Provide the (X, Y) coordinate of the cell's center where the given text is located.  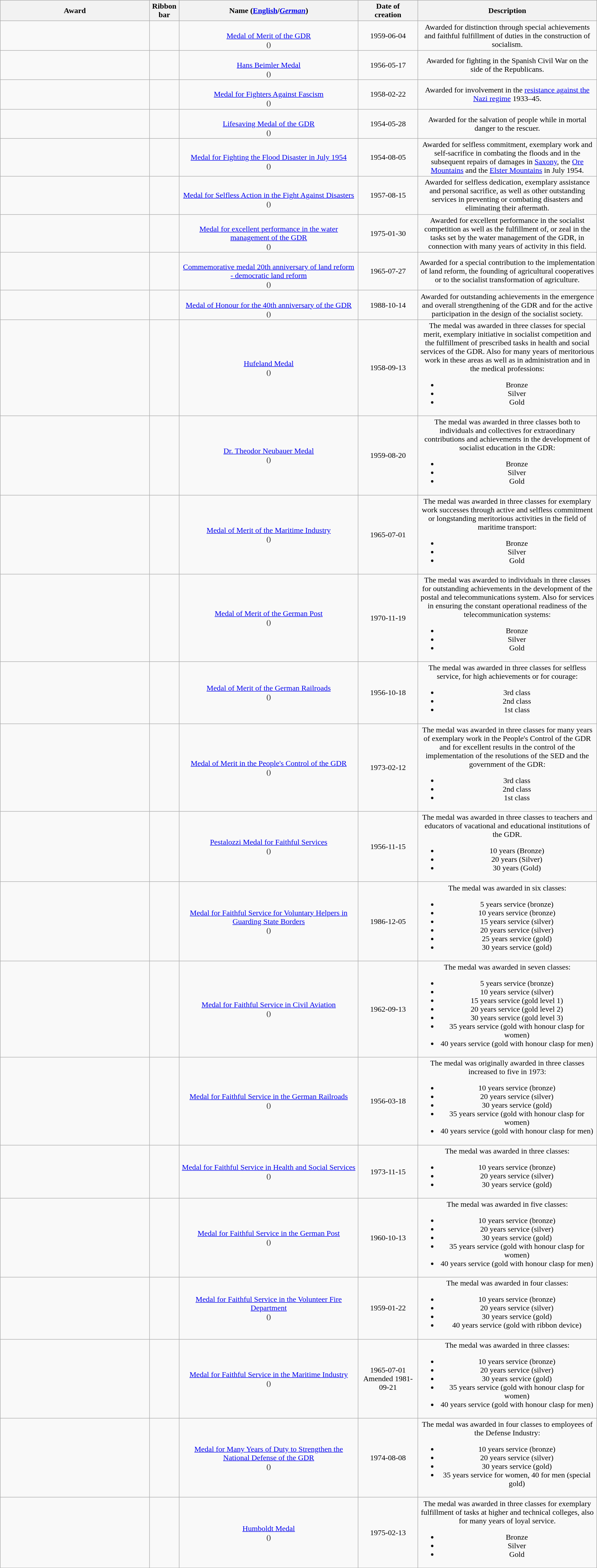
Medal for Fighters Against Fascism() (269, 94)
Medal for excellent performance in the water management of the GDR() (269, 233)
Name (English/German) (269, 11)
Medal for Faithful Service in Civil Aviation() (269, 1009)
Ribbonbar (164, 11)
1986-12-05 (388, 921)
Commemorative medal 20th anniversary of land reform - democratic land reform() (269, 271)
Medal for Selfless Action in the Fight Against Disasters() (269, 195)
Awarded for the salvation of people while in mortal danger to the rescuer. (507, 124)
1959-08-20 (388, 455)
Awarded for distinction through special achievements and faithful fulfillment of duties in the construction of socialism. (507, 36)
Award (75, 11)
1965-07-01Amended 1981-09-21 (388, 1379)
Medal for Faithful Service in the German Post() (269, 1238)
Medal of Honour for the 40th anniversary of the GDR() (269, 305)
1954-05-28 (388, 124)
The medal was awarded in three classes for selfless service, for high achievements or for courage:3rd class2nd class1st class (507, 693)
1958-02-22 (388, 94)
Lifesaving Medal of the GDR() (269, 124)
The medal was awarded in three classes:10 years service (bronze)20 years service (silver)30 years service (gold) (507, 1171)
1965-07-01 (388, 534)
1960-10-13 (388, 1238)
Dr. Theodor Neubauer Medal() (269, 455)
Medal of Merit in the People's Control of the GDR() (269, 768)
Hufeland Medal() (269, 368)
Hans Beimler Medal() (269, 65)
Medal of Merit of the Maritime Industry() (269, 534)
1975-01-30 (388, 233)
Medal for Faithful Service in the Volunteer Fire Department() (269, 1308)
1988-10-14 (388, 305)
1962-09-13 (388, 1009)
1956-03-18 (388, 1101)
Medal for Fighting the Flood Disaster in July 1954() (269, 158)
Awarded for fighting in the Spanish Civil War on the side of the Republicans. (507, 65)
Description (507, 11)
Medal of Merit of the German Post() (269, 618)
1958-09-13 (388, 368)
1956-10-18 (388, 693)
Medal of Merit of the GDR() (269, 36)
1965-07-27 (388, 271)
1954-08-05 (388, 158)
1970-11-19 (388, 618)
1957-08-15 (388, 195)
Medal for Faithful Service in the German Railroads() (269, 1101)
Medal for Faithful Service in Health and Social Services() (269, 1171)
Awarded for involvement in the resistance against the Nazi regime 1933–45. (507, 94)
1974-08-08 (388, 1458)
Date ofcreation (388, 11)
1956-11-15 (388, 847)
1959-06-04 (388, 36)
1956-05-17 (388, 65)
Humboldt Medal() (269, 1532)
1973-02-12 (388, 768)
Pestalozzi Medal for Faithful Services() (269, 847)
1975-02-13 (388, 1532)
Medal for Faithful Service in the Maritime Industry() (269, 1379)
1959-01-22 (388, 1308)
Medal for Faithful Service for Voluntary Helpers in Guarding State Borders() (269, 921)
Medal for Many Years of Duty to Strengthen the National Defense of the GDR() (269, 1458)
Medal of Merit of the German Railroads() (269, 693)
1973-11-15 (388, 1171)
